For the text-containing cell, return its midpoint in [x, y] coordinate format. 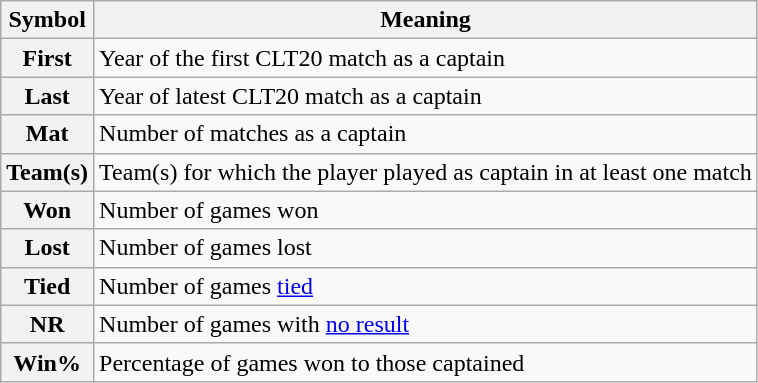
Last [48, 96]
NR [48, 324]
First [48, 58]
Won [48, 210]
Percentage of games won to those captained [426, 362]
Tied [48, 286]
Mat [48, 134]
Meaning [426, 20]
Lost [48, 248]
Symbol [48, 20]
Number of games with no result [426, 324]
Team(s) for which the player played as captain in at least one match [426, 172]
Year of latest CLT20 match as a captain [426, 96]
Number of games lost [426, 248]
Team(s) [48, 172]
Number of games won [426, 210]
Win% [48, 362]
Year of the first CLT20 match as a captain [426, 58]
Number of games tied [426, 286]
Number of matches as a captain [426, 134]
